For the text-containing cell, return its midpoint in (X, Y) coordinate format. 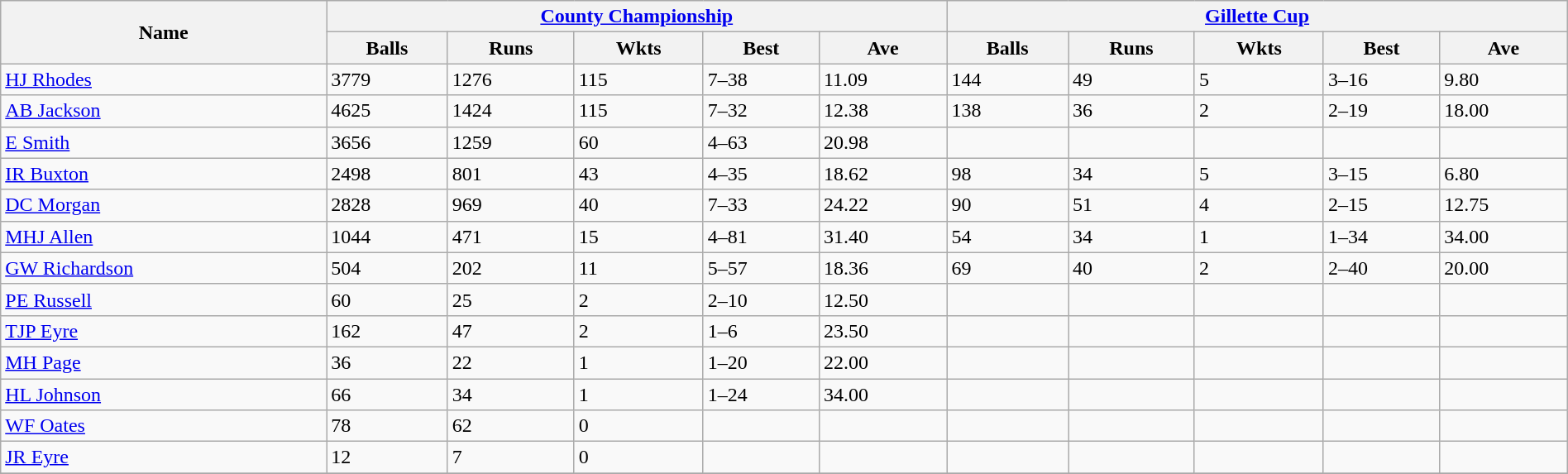
66 (387, 395)
Name (164, 32)
62 (511, 426)
Gillette Cup (1257, 17)
WF Oates (164, 426)
18.62 (882, 174)
90 (1007, 205)
12.75 (1503, 205)
4–63 (761, 142)
7–32 (761, 111)
144 (1007, 79)
TJP Eyre (164, 331)
County Championship (637, 17)
138 (1007, 111)
24.22 (882, 205)
18.00 (1503, 111)
3–15 (1381, 174)
DC Morgan (164, 205)
IR Buxton (164, 174)
7–33 (761, 205)
12 (387, 457)
11.09 (882, 79)
12.38 (882, 111)
801 (511, 174)
2–15 (1381, 205)
4625 (387, 111)
1–20 (761, 362)
2828 (387, 205)
471 (511, 237)
11 (638, 268)
5–57 (761, 268)
4 (1259, 205)
2–40 (1381, 268)
504 (387, 268)
43 (638, 174)
JR Eyre (164, 457)
69 (1007, 268)
31.40 (882, 237)
1044 (387, 237)
3–16 (1381, 79)
25 (511, 299)
MH Page (164, 362)
47 (511, 331)
1259 (511, 142)
2–19 (1381, 111)
HL Johnson (164, 395)
23.50 (882, 331)
3656 (387, 142)
162 (387, 331)
20.00 (1503, 268)
MHJ Allen (164, 237)
12.50 (882, 299)
9.80 (1503, 79)
22.00 (882, 362)
4–35 (761, 174)
1–24 (761, 395)
HJ Rhodes (164, 79)
51 (1131, 205)
1–34 (1381, 237)
2–10 (761, 299)
1–6 (761, 331)
22 (511, 362)
7 (511, 457)
6.80 (1503, 174)
AB Jackson (164, 111)
4–81 (761, 237)
20.98 (882, 142)
969 (511, 205)
49 (1131, 79)
202 (511, 268)
E Smith (164, 142)
18.36 (882, 268)
GW Richardson (164, 268)
54 (1007, 237)
PE Russell (164, 299)
3779 (387, 79)
15 (638, 237)
98 (1007, 174)
78 (387, 426)
7–38 (761, 79)
1276 (511, 79)
2498 (387, 174)
1424 (511, 111)
